Provide the [x, y] coordinate of the cell's center where the given text is located.  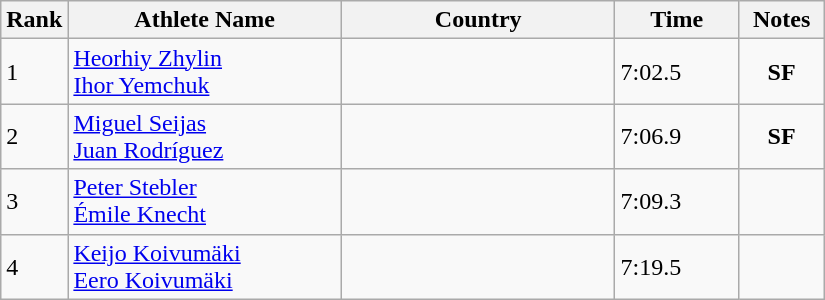
Keijo KoivumäkiEero Koivumäki [205, 266]
3 [34, 202]
Country [478, 20]
1 [34, 72]
7:09.3 [677, 202]
Athlete Name [205, 20]
2 [34, 136]
Notes [782, 20]
Heorhiy ZhylinIhor Yemchuk [205, 72]
7:19.5 [677, 266]
Miguel SeijasJuan Rodríguez [205, 136]
Peter SteblerÉmile Knecht [205, 202]
Rank [34, 20]
7:06.9 [677, 136]
Time [677, 20]
4 [34, 266]
7:02.5 [677, 72]
